Capture the cell that displays the provided text and extract its (x, y) central coordinate. 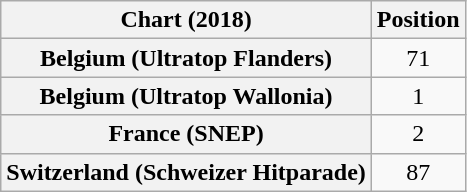
Belgium (Ultratop Flanders) (186, 58)
Chart (2018) (186, 20)
France (SNEP) (186, 134)
2 (418, 134)
Position (418, 20)
Switzerland (Schweizer Hitparade) (186, 172)
Belgium (Ultratop Wallonia) (186, 96)
1 (418, 96)
71 (418, 58)
87 (418, 172)
